Detect which cell encompasses the target text, then output its (x, y) center coordinate. 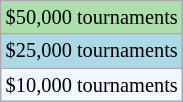
$25,000 tournaments (92, 51)
$10,000 tournaments (92, 85)
$50,000 tournaments (92, 17)
